Locate the cell with the specified text and output its [X, Y] center coordinate. 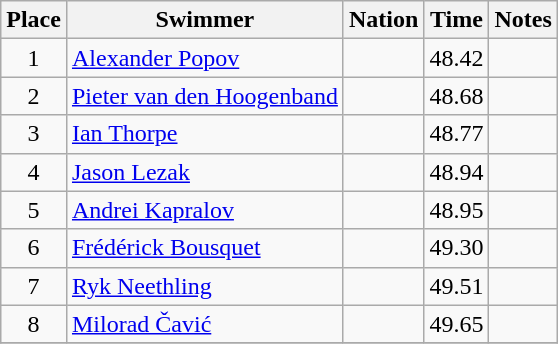
7 [34, 286]
48.94 [456, 172]
Alexander Popov [204, 58]
48.95 [456, 210]
6 [34, 248]
8 [34, 324]
49.65 [456, 324]
Nation [383, 20]
Pieter van den Hoogenband [204, 96]
Place [34, 20]
Andrei Kapralov [204, 210]
Frédérick Bousquet [204, 248]
Ryk Neethling [204, 286]
4 [34, 172]
Ian Thorpe [204, 134]
Milorad Čavić [204, 324]
Jason Lezak [204, 172]
Swimmer [204, 20]
2 [34, 96]
5 [34, 210]
3 [34, 134]
49.51 [456, 286]
48.42 [456, 58]
1 [34, 58]
Time [456, 20]
Notes [523, 20]
48.77 [456, 134]
49.30 [456, 248]
48.68 [456, 96]
